For the text-containing cell, return its midpoint in [x, y] coordinate format. 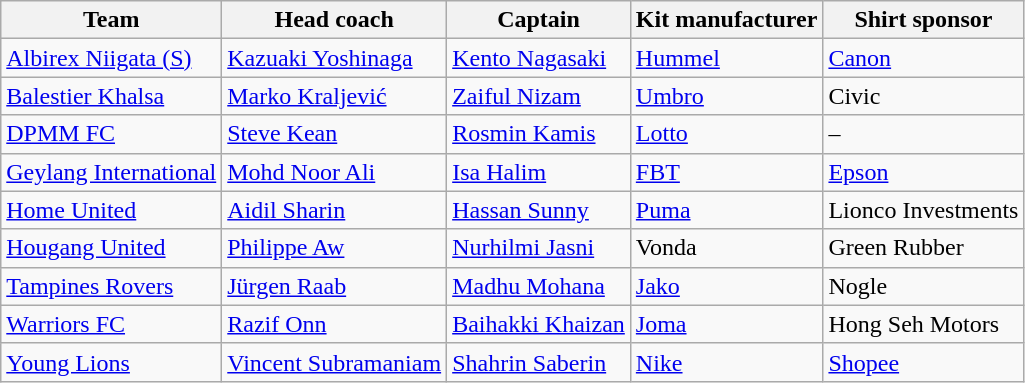
Joma [726, 324]
Home United [112, 210]
Marko Kraljević [334, 96]
Warriors FC [112, 324]
Zaiful Nizam [539, 96]
Canon [924, 58]
Hougang United [112, 248]
Vincent Subramaniam [334, 362]
Geylang International [112, 172]
Razif Onn [334, 324]
Tampines Rovers [112, 286]
Civic [924, 96]
Hong Seh Motors [924, 324]
Kento Nagasaki [539, 58]
Nurhilmi Jasni [539, 248]
Lotto [726, 134]
Hummel [726, 58]
Nogle [924, 286]
Kazuaki Yoshinaga [334, 58]
Rosmin Kamis [539, 134]
Shirt sponsor [924, 20]
Madhu Mohana [539, 286]
Shahrin Saberin [539, 362]
DPMM FC [112, 134]
FBT [726, 172]
Team [112, 20]
Nike [726, 362]
Hassan Sunny [539, 210]
Jürgen Raab [334, 286]
Puma [726, 210]
Albirex Niigata (S) [112, 58]
Kit manufacturer [726, 20]
– [924, 134]
Steve Kean [334, 134]
Aidil Sharin [334, 210]
Isa Halim [539, 172]
Epson [924, 172]
Vonda [726, 248]
Baihakki Khaizan [539, 324]
Lionco Investments [924, 210]
Mohd Noor Ali [334, 172]
Philippe Aw [334, 248]
Green Rubber [924, 248]
Captain [539, 20]
Umbro [726, 96]
Head coach [334, 20]
Shopee [924, 362]
Balestier Khalsa [112, 96]
Young Lions [112, 362]
Jako [726, 286]
